For the text-containing cell, return its midpoint in [x, y] coordinate format. 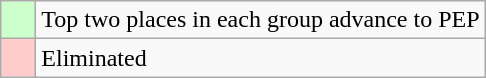
Top two places in each group advance to PEP [260, 20]
Eliminated [260, 58]
